Extract the [X, Y] coordinate from the center of the cell holding the provided text.  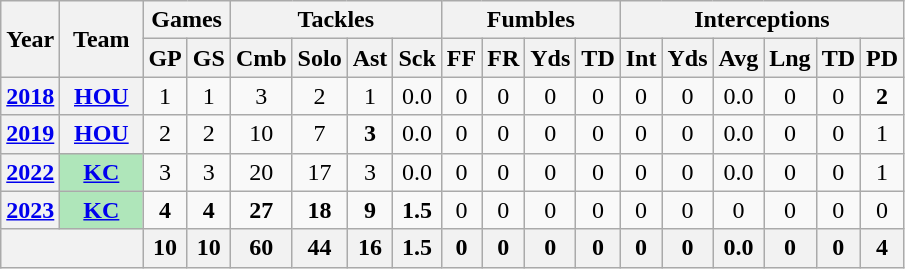
20 [261, 172]
Year [30, 39]
44 [320, 248]
Sck [417, 58]
GS [208, 58]
16 [370, 248]
PD [882, 58]
2023 [30, 210]
9 [370, 210]
Lng [790, 58]
7 [320, 134]
FR [504, 58]
Cmb [261, 58]
60 [261, 248]
Fumbles [530, 20]
27 [261, 210]
Int [641, 58]
Team [102, 39]
Tackles [336, 20]
Ast [370, 58]
Interceptions [762, 20]
2022 [30, 172]
2019 [30, 134]
Solo [320, 58]
Games [186, 20]
GP [165, 58]
FF [461, 58]
2018 [30, 96]
Avg [738, 58]
17 [320, 172]
18 [320, 210]
